Pinpoint the cell where the given text exists, returning its (x, y) midpoint coordinate. 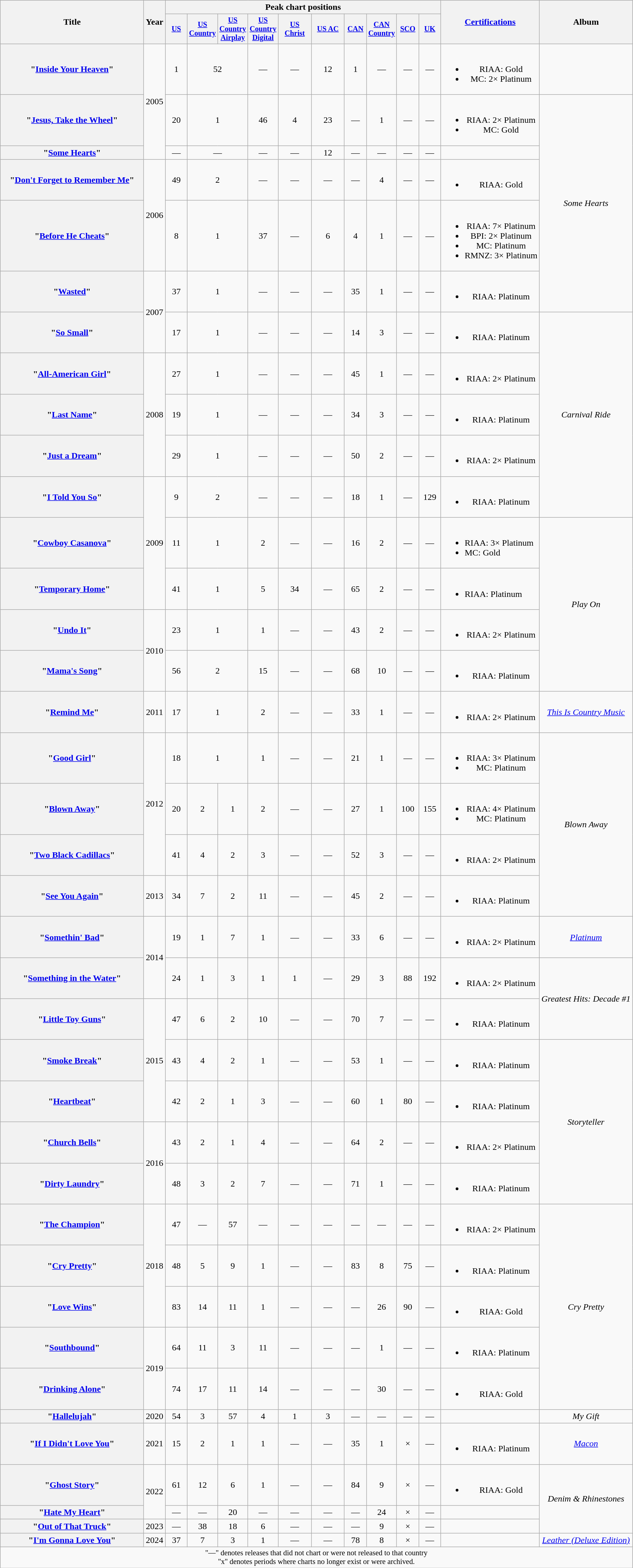
65 (355, 589)
"—" denotes releases that did not chart or were not released to that country "x" denotes periods where charts no longer exist or were archived. (316, 1557)
88 (408, 978)
Album (586, 22)
"Southbound" (72, 1348)
Year (155, 22)
2020 (155, 1416)
RIAA: 2× PlatinumMC: Gold (490, 120)
2018 (155, 1266)
"Something in the Water" (72, 978)
"Don't Forget to Remember Me" (72, 180)
Certifications (490, 22)
100 (408, 809)
50 (355, 456)
"Heartbeat" (72, 1102)
56 (177, 671)
78 (355, 1540)
Platinum (586, 937)
155 (430, 809)
Greatest Hits: Decade #1 (586, 999)
"Somethin' Bad" (72, 937)
RIAA: 4× PlatinumMC: Platinum (490, 809)
71 (355, 1184)
"The Champion" (72, 1224)
"Temporary Home" (72, 589)
30 (382, 1389)
US Country Airplay (233, 29)
"Smoke Break" (72, 1060)
"Some Hearts" (72, 153)
My Gift (586, 1416)
US Country (203, 29)
80 (408, 1102)
2008 (155, 415)
53 (355, 1060)
Storyteller (586, 1122)
"I'm Gonna Love You" (72, 1540)
"Hallelujah" (72, 1416)
UK (430, 29)
192 (430, 978)
Blown Away (586, 824)
"Remind Me" (72, 712)
49 (177, 180)
2013 (155, 896)
"Just a Dream" (72, 456)
2021 (155, 1444)
Play On (586, 605)
Title (72, 22)
"Wasted" (72, 291)
RIAA: 3× PlatinumMC: Gold (490, 543)
2005 (155, 101)
2006 (155, 215)
2015 (155, 1060)
CAN (355, 29)
"Two Black Cadillacs" (72, 855)
US Christ (294, 29)
"Drinking Alone" (72, 1389)
"Little Toy Guns" (72, 1019)
"Church Bells" (72, 1142)
16 (355, 543)
RIAA: GoldMC: 2× Platinum (490, 69)
70 (355, 1019)
"Cry Pretty" (72, 1266)
Denim & Rhinestones (586, 1499)
2023 (155, 1526)
84 (355, 1485)
Macon (586, 1444)
This Is Country Music (586, 712)
74 (177, 1389)
"All-American Girl" (72, 373)
2010 (155, 650)
2022 (155, 1492)
"Dirty Laundry" (72, 1184)
38 (203, 1526)
"I Told You So" (72, 497)
"Mama's Song" (72, 671)
2014 (155, 958)
61 (177, 1485)
60 (355, 1102)
"Last Name" (72, 415)
"Love Wins" (72, 1306)
Carnival Ride (586, 415)
CAN Country (382, 29)
"Undo It" (72, 630)
"Good Girl" (72, 758)
2011 (155, 712)
RIAA: 7× PlatinumBPI: 2× PlatinumMC: PlatinumRMNZ: 3× Platinum (490, 236)
42 (177, 1102)
"See You Again" (72, 896)
46 (263, 120)
"Inside Your Heaven" (72, 69)
"Blown Away" (72, 809)
"Jesus, Take the Wheel" (72, 120)
US AC (328, 29)
US (177, 29)
"So Small" (72, 333)
2009 (155, 543)
"If I Didn't Love You" (72, 1444)
Leather (Deluxe Edition) (586, 1540)
Peak chart positions (303, 7)
RIAA: 3× PlatinumMC: Platinum (490, 758)
2012 (155, 804)
"Cowboy Casanova" (72, 543)
SCO (408, 29)
"Before He Cheats" (72, 236)
75 (408, 1266)
26 (382, 1306)
Cry Pretty (586, 1306)
Some Hearts (586, 203)
2024 (155, 1540)
68 (355, 671)
90 (408, 1306)
2016 (155, 1163)
21 (355, 758)
129 (430, 497)
"Ghost Story" (72, 1485)
2007 (155, 312)
54 (177, 1416)
"Hate My Heart" (72, 1512)
"Out of That Truck" (72, 1526)
2019 (155, 1368)
US Country Digital (263, 29)
